Return the (x, y) coordinate for the center point of the cell that contains the specified text.  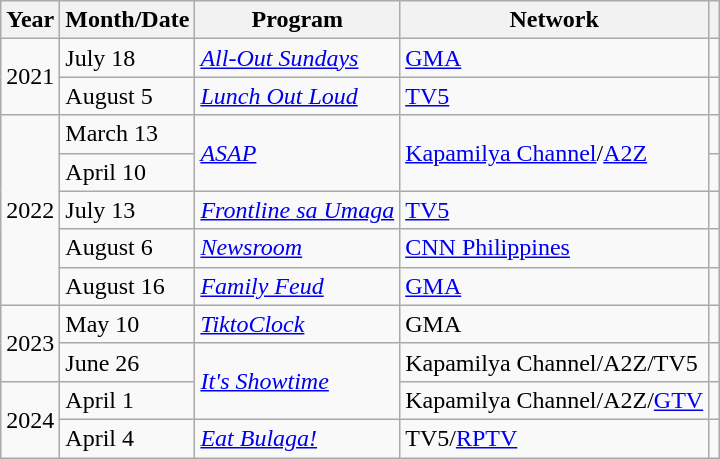
2023 (30, 343)
March 13 (128, 134)
2022 (30, 210)
Year (30, 20)
TV5/RPTV (554, 438)
Family Feud (298, 286)
August 6 (128, 248)
All-Out Sundays (298, 58)
Month/Date (128, 20)
TiktoClock (298, 324)
April 4 (128, 438)
Network (554, 20)
Frontline sa Umaga (298, 210)
April 1 (128, 400)
Eat Bulaga! (298, 438)
August 16 (128, 286)
August 5 (128, 96)
Kapamilya Channel/A2Z (554, 153)
Program (298, 20)
April 10 (128, 172)
June 26 (128, 362)
2021 (30, 77)
It's Showtime (298, 381)
July 18 (128, 58)
Kapamilya Channel/A2Z/TV5 (554, 362)
ASAP (298, 153)
2024 (30, 419)
Newsroom (298, 248)
Kapamilya Channel/A2Z/GTV (554, 400)
Lunch Out Loud (298, 96)
May 10 (128, 324)
CNN Philippines (554, 248)
July 13 (128, 210)
